Provide the (X, Y) coordinate of the cell's center where the given text is located.  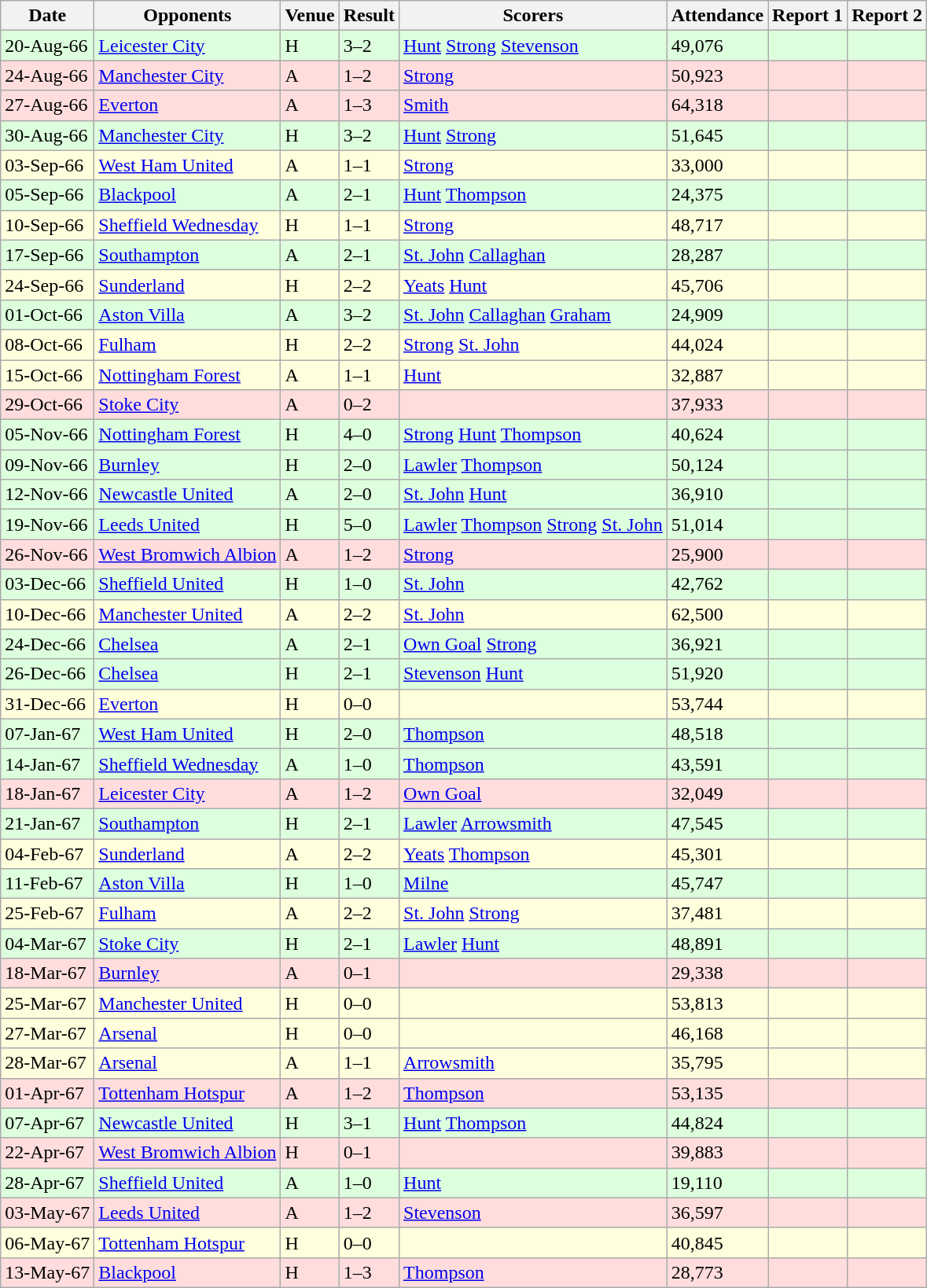
11-Feb-67 (47, 884)
18-Jan-67 (47, 793)
36,597 (717, 1213)
Lawler Hunt (533, 944)
Lawler Arrowsmith (533, 823)
30-Aug-66 (47, 135)
08-Oct-66 (47, 344)
29,338 (717, 973)
Strong Hunt Thompson (533, 435)
25-Feb-67 (47, 914)
Own Goal Strong (533, 644)
25,900 (717, 554)
17-Sep-66 (47, 255)
Hunt Strong (533, 135)
28,287 (717, 255)
45,706 (717, 285)
28-Apr-67 (47, 1183)
29-Oct-66 (47, 405)
05-Sep-66 (47, 195)
18-Mar-67 (47, 973)
24-Dec-66 (47, 644)
St. John Callaghan Graham (533, 315)
27-Mar-67 (47, 1033)
48,518 (717, 734)
24-Sep-66 (47, 285)
10-Dec-66 (47, 614)
33,000 (717, 165)
Scorers (533, 16)
Report 1 (808, 16)
3–1 (369, 1123)
Lawler Thompson Strong St. John (533, 524)
04-Feb-67 (47, 853)
Own Goal (533, 793)
32,887 (717, 375)
42,762 (717, 584)
03-Sep-66 (47, 165)
48,717 (717, 225)
12-Nov-66 (47, 495)
Result (369, 16)
28-Mar-67 (47, 1063)
64,318 (717, 105)
St. John Callaghan (533, 255)
36,910 (717, 495)
45,747 (717, 884)
13-May-67 (47, 1272)
50,124 (717, 465)
19,110 (717, 1183)
47,545 (717, 823)
Hunt Strong Stevenson (533, 46)
51,920 (717, 674)
40,624 (717, 435)
48,891 (717, 944)
43,591 (717, 764)
Lawler Thompson (533, 465)
37,481 (717, 914)
15-Oct-66 (47, 375)
26-Dec-66 (47, 674)
01-Oct-66 (47, 315)
35,795 (717, 1063)
20-Aug-66 (47, 46)
31-Dec-66 (47, 704)
50,923 (717, 75)
St. John Hunt (533, 495)
Yeats Hunt (533, 285)
07-Apr-67 (47, 1123)
51,014 (717, 524)
36,921 (717, 644)
22-Apr-67 (47, 1153)
4–0 (369, 435)
24-Aug-66 (47, 75)
28,773 (717, 1272)
62,500 (717, 614)
51,645 (717, 135)
14-Jan-67 (47, 764)
39,883 (717, 1153)
0–2 (369, 405)
24,375 (717, 195)
Stevenson Hunt (533, 674)
06-May-67 (47, 1242)
Attendance (717, 16)
45,301 (717, 853)
05-Nov-66 (47, 435)
24,909 (717, 315)
5–0 (369, 524)
03-Dec-66 (47, 584)
07-Jan-67 (47, 734)
04-Mar-67 (47, 944)
49,076 (717, 46)
Date (47, 16)
40,845 (717, 1242)
32,049 (717, 793)
10-Sep-66 (47, 225)
37,933 (717, 405)
25-Mar-67 (47, 1003)
53,744 (717, 704)
53,135 (717, 1093)
St. John Strong (533, 914)
27-Aug-66 (47, 105)
26-Nov-66 (47, 554)
53,813 (717, 1003)
Opponents (187, 16)
Venue (310, 16)
Arrowsmith (533, 1063)
46,168 (717, 1033)
Stevenson (533, 1213)
44,824 (717, 1123)
Milne (533, 884)
01-Apr-67 (47, 1093)
Smith (533, 105)
Strong St. John (533, 344)
44,024 (717, 344)
Report 2 (887, 16)
03-May-67 (47, 1213)
19-Nov-66 (47, 524)
09-Nov-66 (47, 465)
Yeats Thompson (533, 853)
21-Jan-67 (47, 823)
